Provide the (X, Y) coordinate of the cell's center where the given text is located.  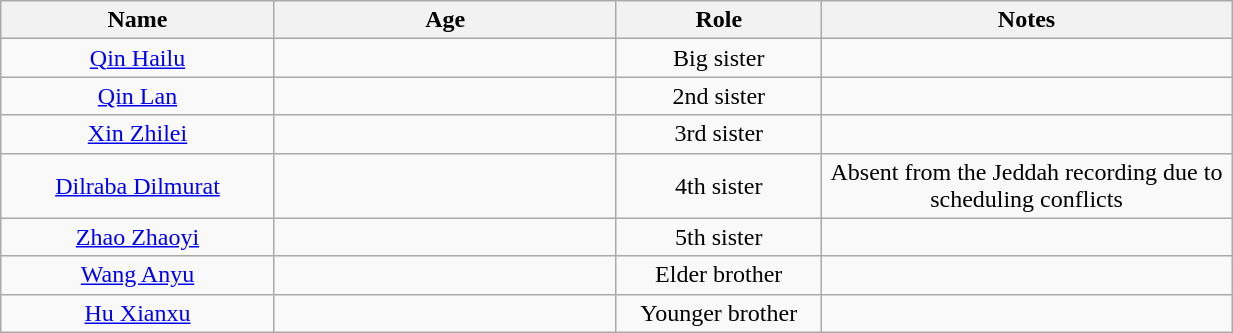
4th sister (718, 186)
Wang Anyu (138, 275)
Name (138, 20)
Xin Zhilei (138, 134)
2nd sister (718, 96)
Big sister (718, 58)
3rd sister (718, 134)
Zhao Zhaoyi (138, 237)
Notes (1026, 20)
Qin Hailu (138, 58)
Elder brother (718, 275)
Qin Lan (138, 96)
Absent from the Jeddah recording due to scheduling conflicts (1026, 186)
Younger brother (718, 313)
Dilraba Dilmurat (138, 186)
Role (718, 20)
Age (445, 20)
Hu Xianxu (138, 313)
5th sister (718, 237)
